From the cell containing the given text, extract its center point as (X, Y) coordinate. 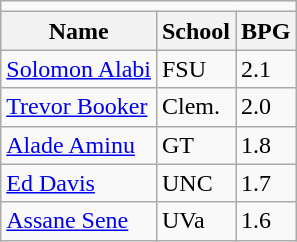
School (196, 31)
BPG (266, 31)
FSU (196, 69)
Assane Sene (79, 221)
2.0 (266, 107)
1.7 (266, 183)
1.6 (266, 221)
2.1 (266, 69)
1.8 (266, 145)
UVa (196, 221)
Ed Davis (79, 183)
Solomon Alabi (79, 69)
Alade Aminu (79, 145)
Trevor Booker (79, 107)
GT (196, 145)
UNC (196, 183)
Name (79, 31)
Clem. (196, 107)
